Identify which cell holds the provided text, then report its [X, Y] central coordinate. 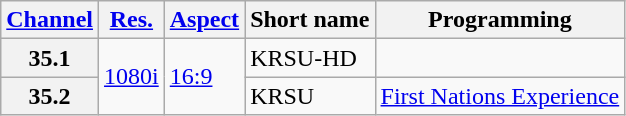
1080i [132, 77]
First Nations Experience [500, 96]
Res. [132, 20]
35.2 [50, 96]
35.1 [50, 58]
16:9 [204, 77]
Short name [310, 20]
Programming [500, 20]
KRSU-HD [310, 58]
KRSU [310, 96]
Aspect [204, 20]
Channel [50, 20]
